Extract the (x, y) coordinate from the center of the cell holding the provided text.  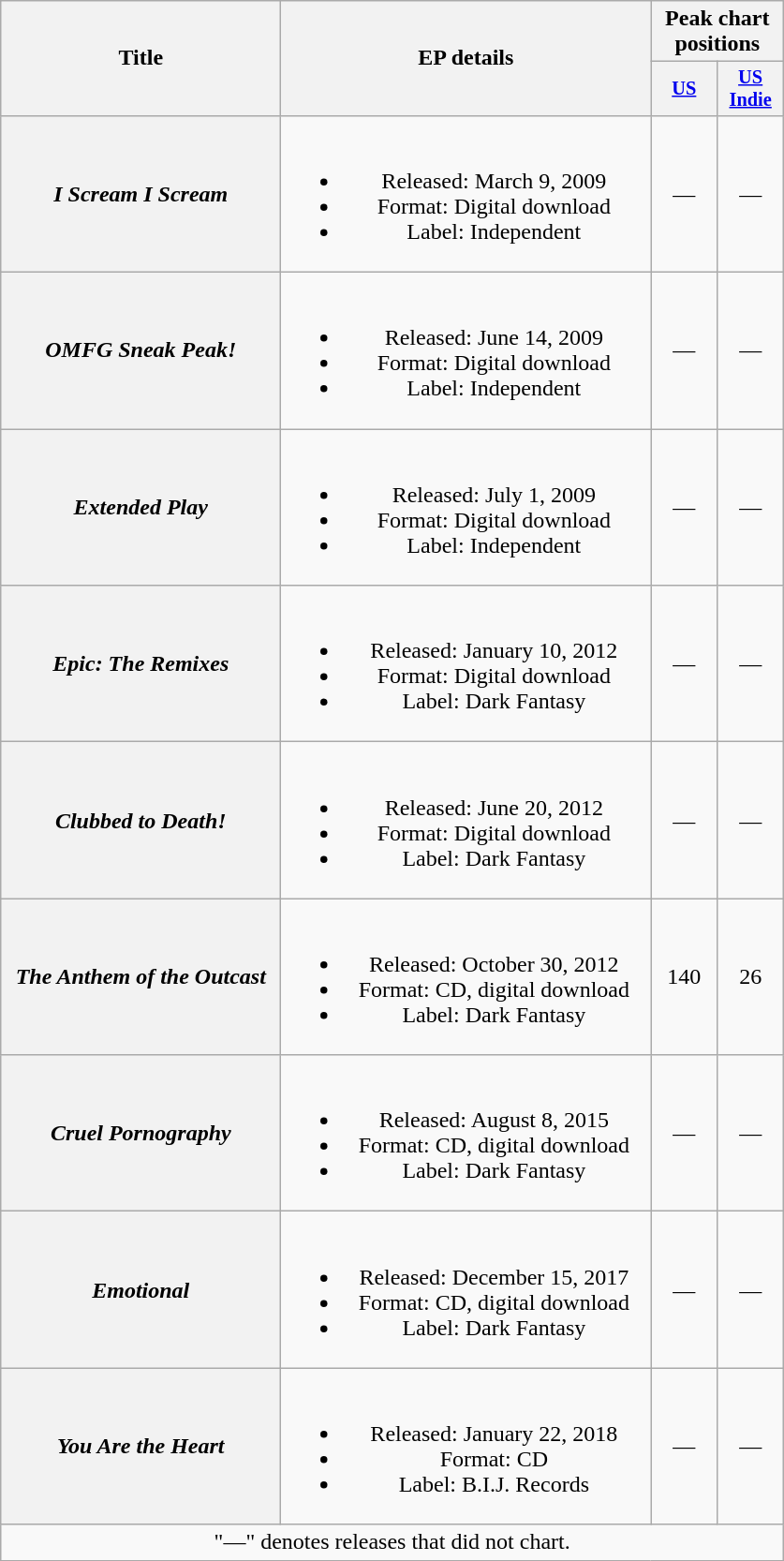
"—" denotes releases that did not chart. (392, 1542)
Released: July 1, 2009Format: Digital downloadLabel: Independent (466, 508)
Peak chart positions (717, 32)
Released: January 22, 2018Format: CDLabel: B.I.J. Records (466, 1447)
Cruel Pornography (141, 1134)
You Are the Heart (141, 1447)
Released: June 20, 2012Format: Digital downloadLabel: Dark Fantasy (466, 821)
140 (684, 976)
Released: December 15, 2017Format: CD, digital downloadLabel: Dark Fantasy (466, 1289)
Released: August 8, 2015Format: CD, digital downloadLabel: Dark Fantasy (466, 1134)
Released: October 30, 2012Format: CD, digital downloadLabel: Dark Fantasy (466, 976)
The Anthem of the Outcast (141, 976)
Released: January 10, 2012Format: Digital downloadLabel: Dark Fantasy (466, 663)
OMFG Sneak Peak! (141, 350)
US Indie (751, 89)
Extended Play (141, 508)
Emotional (141, 1289)
Epic: The Remixes (141, 663)
Title (141, 58)
EP details (466, 58)
26 (751, 976)
Released: March 9, 2009Format: Digital downloadLabel: Independent (466, 193)
Clubbed to Death! (141, 821)
US (684, 89)
I Scream I Scream (141, 193)
Released: June 14, 2009Format: Digital downloadLabel: Independent (466, 350)
